Find where the given text appears and provide that cell's center as (x, y) coordinate. 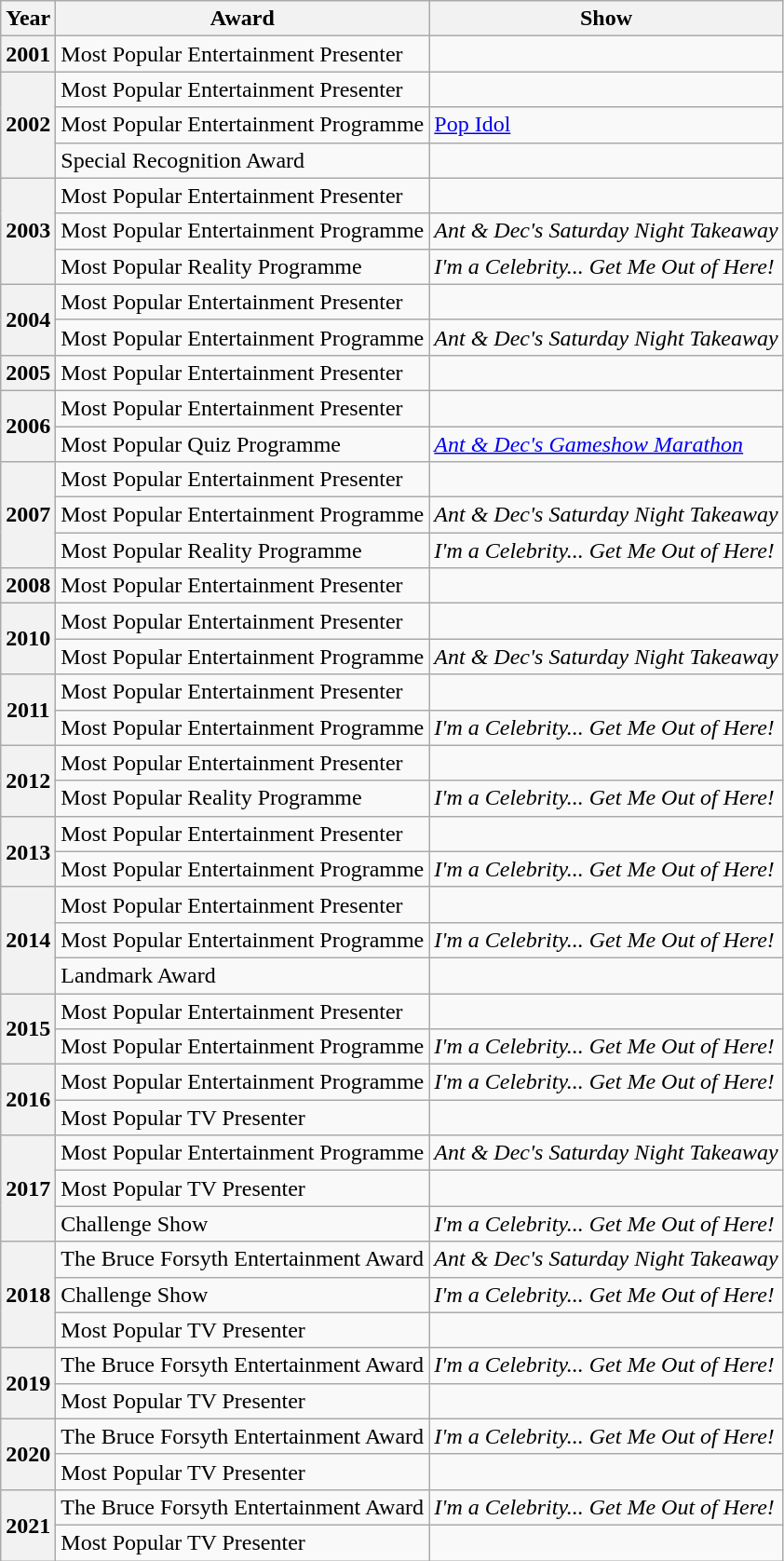
Ant & Dec's Gameshow Marathon (606, 444)
2012 (28, 780)
2021 (28, 1525)
2006 (28, 426)
2014 (28, 940)
2001 (28, 54)
2015 (28, 1028)
Award (242, 19)
2018 (28, 1295)
2017 (28, 1188)
2016 (28, 1100)
2020 (28, 1454)
2008 (28, 586)
Most Popular Quiz Programme (242, 444)
Special Recognition Award (242, 160)
2007 (28, 515)
2003 (28, 231)
Landmark Award (242, 975)
2005 (28, 373)
Year (28, 19)
2013 (28, 851)
2002 (28, 125)
Pop Idol (606, 125)
2011 (28, 710)
2004 (28, 319)
2010 (28, 639)
2019 (28, 1383)
Show (606, 19)
